Provide the [X, Y] coordinate of the cell's center where the given text is located.  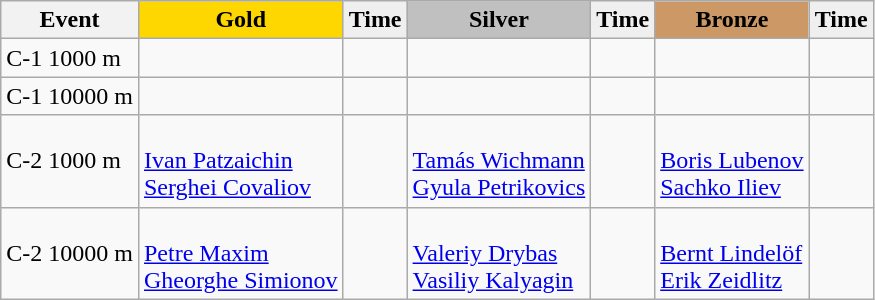
Petre MaximGheorghe Simionov [240, 253]
Valeriy DrybasVasiliy Kalyagin [499, 253]
Silver [499, 20]
Ivan PatzaichinSerghei Covaliov [240, 161]
C-1 1000 m [70, 58]
Event [70, 20]
C-2 1000 m [70, 161]
Bronze [732, 20]
Gold [240, 20]
Boris LubenovSachko Iliev [732, 161]
C-2 10000 m [70, 253]
Bernt LindelöfErik Zeidlitz [732, 253]
Tamás WichmannGyula Petrikovics [499, 161]
C-1 10000 m [70, 96]
